From the cell containing the given text, extract its center point as [x, y] coordinate. 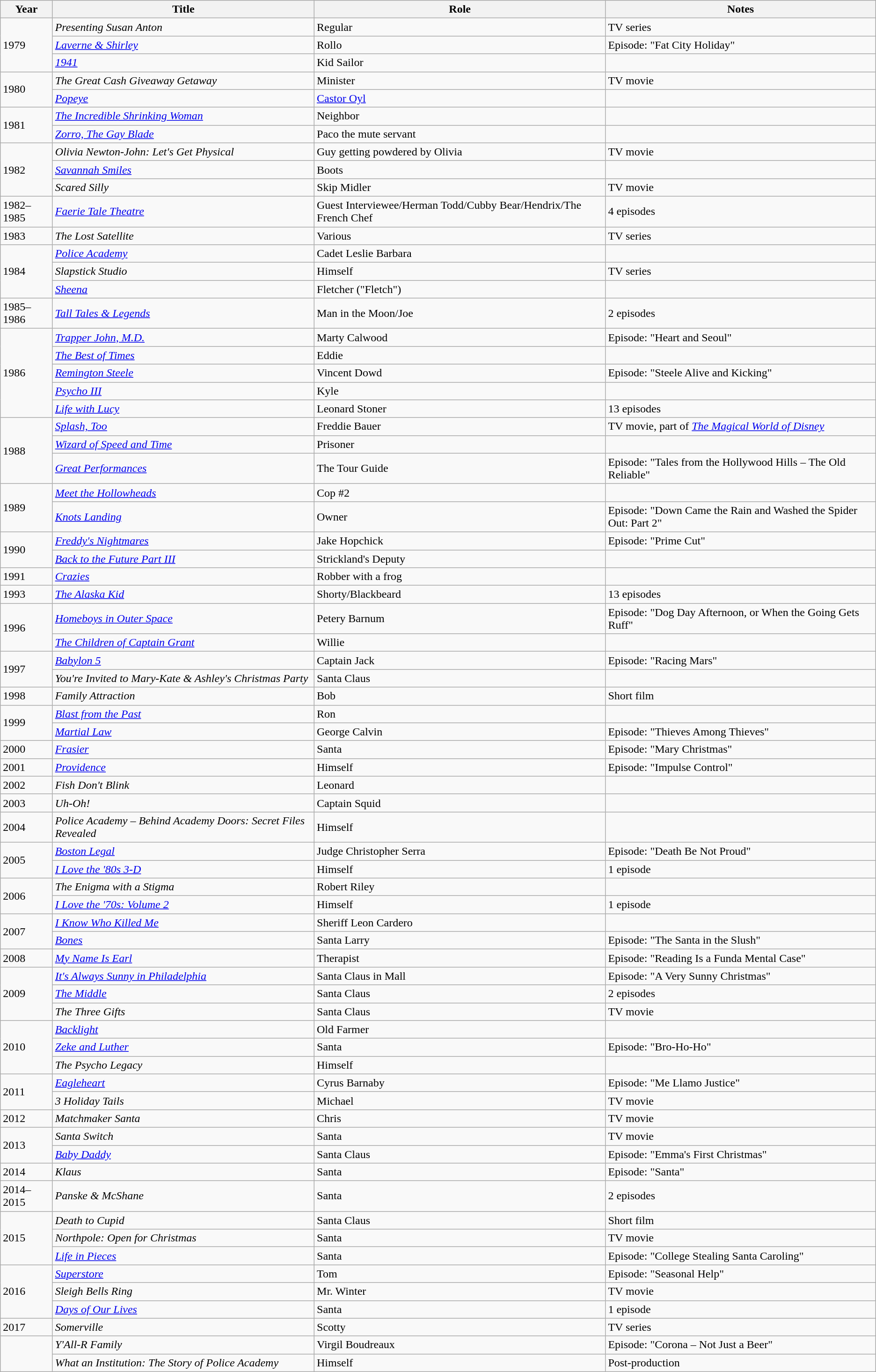
Eagleheart [183, 1083]
Sleigh Bells Ring [183, 1291]
Episode: "Fat City Holiday" [740, 45]
1986 [26, 373]
Somerville [183, 1327]
Boston Legal [183, 851]
What an Institution: The Story of Police Academy [183, 1363]
Back to the Future Part III [183, 558]
Various [460, 235]
The Three Gifts [183, 1012]
Knots Landing [183, 517]
1996 [26, 627]
1993 [26, 594]
Captain Jack [460, 660]
Freddy's Nightmares [183, 541]
Michael [460, 1101]
Cyrus Barnaby [460, 1083]
Santa Larry [460, 940]
Martial Law [183, 732]
Episode: "Corona – Not Just a Beer" [740, 1345]
2012 [26, 1118]
Therapist [460, 958]
1983 [26, 235]
Meet the Hollowheads [183, 492]
2006 [26, 896]
Owner [460, 517]
Blast from the Past [183, 714]
The Psycho Legacy [183, 1065]
1999 [26, 723]
Psycho III [183, 391]
1985–1986 [26, 314]
George Calvin [460, 732]
Panske & McShane [183, 1196]
Episode: "Dog Day Afternoon, or When the Going Gets Ruff" [740, 619]
Robert Riley [460, 887]
Tall Tales & Legends [183, 314]
Providence [183, 767]
Role [460, 9]
Guest Interviewee/Herman Todd/Cubby Bear/Hendrix/The French Chef [460, 212]
Police Academy – Behind Academy Doors: Secret Files Revealed [183, 827]
1941 [183, 63]
Skip Midler [460, 187]
3 Holiday Tails [183, 1101]
Episode: "The Santa in the Slush" [740, 940]
Episode: "Bro-Ho-Ho" [740, 1047]
Captain Squid [460, 803]
2000 [26, 749]
2014–2015 [26, 1196]
2009 [26, 994]
Santa Claus in Mall [460, 976]
Kid Sailor [460, 63]
1990 [26, 550]
Mr. Winter [460, 1291]
Matchmaker Santa [183, 1118]
Fletcher ("Fletch") [460, 289]
Man in the Moon/Joe [460, 314]
Robber with a frog [460, 577]
Kyle [460, 391]
Episode: "A Very Sunny Christmas" [740, 976]
Regular [460, 27]
Leonard [460, 785]
2010 [26, 1047]
Scared Silly [183, 187]
Faerie Tale Theatre [183, 212]
Uh-Oh! [183, 803]
2004 [26, 827]
Old Farmer [460, 1029]
Remington Steele [183, 373]
Episode: "Me Llamo Justice" [740, 1083]
Prisoner [460, 444]
The Incredible Shrinking Woman [183, 116]
1997 [26, 669]
TV movie, part of The Magical World of Disney [740, 426]
I Know Who Killed Me [183, 923]
Ron [460, 714]
Northpole: Open for Christmas [183, 1238]
Bones [183, 940]
2007 [26, 932]
Sheena [183, 289]
Babylon 5 [183, 660]
Chris [460, 1118]
2017 [26, 1327]
Strickland's Deputy [460, 558]
My Name Is Earl [183, 958]
1991 [26, 577]
Zeke and Luther [183, 1047]
Episode: "Steele Alive and Kicking" [740, 373]
Episode: "Impulse Control" [740, 767]
Episode: "Mary Christmas" [740, 749]
Family Attraction [183, 696]
Scotty [460, 1327]
Jake Hopchick [460, 541]
Neighbor [460, 116]
Death to Cupid [183, 1220]
Episode: "Down Came the Rain and Washed the Spider Out: Part 2" [740, 517]
Guy getting powdered by Olivia [460, 152]
1981 [26, 125]
I Love the '80s 3-D [183, 869]
Marty Calwood [460, 337]
Popeye [183, 98]
1982–1985 [26, 212]
Y'All-R Family [183, 1345]
1988 [26, 450]
Episode: "Heart and Seoul" [740, 337]
Episode: "Seasonal Help" [740, 1274]
2001 [26, 767]
1984 [26, 271]
2003 [26, 803]
Trapper John, M.D. [183, 337]
Splash, Too [183, 426]
Bob [460, 696]
Baby Daddy [183, 1154]
Rollo [460, 45]
Vincent Dowd [460, 373]
2005 [26, 860]
Boots [460, 169]
Slapstick Studio [183, 271]
Olivia Newton-John: Let's Get Physical [183, 152]
Homeboys in Outer Space [183, 619]
Klaus [183, 1172]
Virgil Boudreaux [460, 1345]
The Tour Guide [460, 468]
4 episodes [740, 212]
1982 [26, 169]
Year [26, 9]
Title [183, 9]
Minister [460, 81]
Post-production [740, 1363]
The Alaska Kid [183, 594]
Episode: "Racing Mars" [740, 660]
It's Always Sunny in Philadelphia [183, 976]
Santa Switch [183, 1136]
1980 [26, 89]
Laverne & Shirley [183, 45]
Notes [740, 9]
Freddie Bauer [460, 426]
The Lost Satellite [183, 235]
Judge Christopher Serra [460, 851]
Tom [460, 1274]
Paco the mute servant [460, 134]
Fish Don't Blink [183, 785]
The Great Cash Giveaway Getaway [183, 81]
Frasier [183, 749]
Petery Barnum [460, 619]
Life in Pieces [183, 1256]
Presenting Susan Anton [183, 27]
Cadet Leslie Barbara [460, 254]
2014 [26, 1172]
Superstore [183, 1274]
Crazies [183, 577]
Episode: "Emma's First Christmas" [740, 1154]
Police Academy [183, 254]
2002 [26, 785]
Episode: "Death Be Not Proud" [740, 851]
The Enigma with a Stigma [183, 887]
Wizard of Speed and Time [183, 444]
Episode: "Prime Cut" [740, 541]
Shorty/Blackbeard [460, 594]
The Best of Times [183, 355]
Leonard Stoner [460, 409]
2015 [26, 1238]
2016 [26, 1291]
1989 [26, 507]
Episode: "Reading Is a Funda Mental Case" [740, 958]
The Middle [183, 994]
Cop #2 [460, 492]
2013 [26, 1145]
The Children of Captain Grant [183, 643]
Castor Oyl [460, 98]
Life with Lucy [183, 409]
2008 [26, 958]
Eddie [460, 355]
I Love the '70s: Volume 2 [183, 905]
Episode: "Thieves Among Thieves" [740, 732]
Savannah Smiles [183, 169]
Episode: "Santa" [740, 1172]
Days of Our Lives [183, 1309]
1998 [26, 696]
Willie [460, 643]
Backlight [183, 1029]
2011 [26, 1092]
Great Performances [183, 468]
Episode: "College Stealing Santa Caroling" [740, 1256]
Sheriff Leon Cardero [460, 923]
Episode: "Tales from the Hollywood Hills – The Old Reliable" [740, 468]
Zorro, The Gay Blade [183, 134]
1979 [26, 45]
You're Invited to Mary-Kate & Ashley's Christmas Party [183, 678]
